Output the (x, y) coordinate of the center of the cell containing the given text.  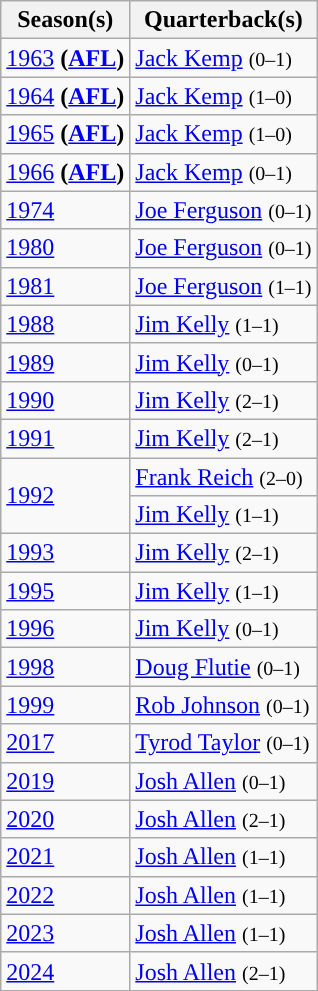
Tyrod Taylor (0–1) (224, 743)
2019 (66, 781)
1989 (66, 362)
1974 (66, 210)
1964 (AFL) (66, 96)
1963 (AFL) (66, 58)
1999 (66, 705)
1992 (66, 496)
1995 (66, 591)
Season(s) (66, 20)
1965 (AFL) (66, 134)
2020 (66, 819)
Josh Allen (0–1) (224, 781)
1990 (66, 400)
Frank Reich (2–0) (224, 477)
2017 (66, 743)
1996 (66, 629)
1991 (66, 438)
1981 (66, 286)
2021 (66, 857)
Rob Johnson (0–1) (224, 705)
Joe Ferguson (1–1) (224, 286)
1966 (AFL) (66, 172)
1993 (66, 553)
1998 (66, 667)
Quarterback(s) (224, 20)
Doug Flutie (0–1) (224, 667)
2023 (66, 933)
2022 (66, 895)
2024 (66, 971)
1988 (66, 324)
1980 (66, 248)
